Search for the cell housing the specified text and yield its (x, y) center coordinate. 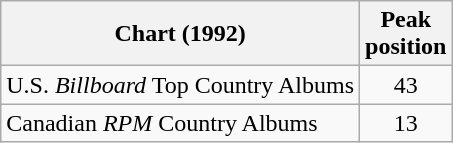
U.S. Billboard Top Country Albums (180, 85)
Canadian RPM Country Albums (180, 123)
Peakposition (406, 34)
43 (406, 85)
13 (406, 123)
Chart (1992) (180, 34)
